Pinpoint the cell where the given text exists, returning its (x, y) midpoint coordinate. 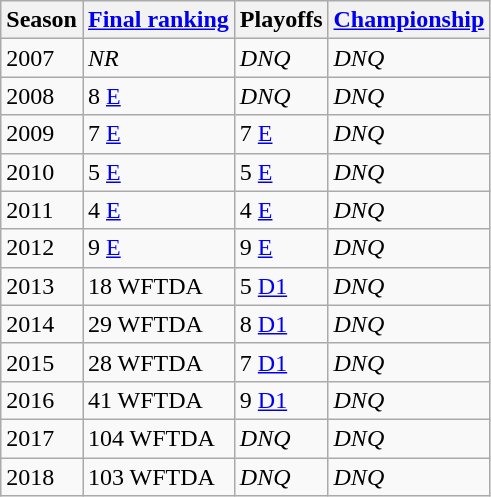
NR (158, 58)
2014 (42, 324)
18 WFTDA (158, 286)
28 WFTDA (158, 362)
2013 (42, 286)
8 E (158, 96)
Playoffs (281, 20)
2016 (42, 400)
29 WFTDA (158, 324)
Championship (409, 20)
7 D1 (281, 362)
2008 (42, 96)
2009 (42, 134)
2017 (42, 438)
2018 (42, 477)
2012 (42, 248)
2015 (42, 362)
Final ranking (158, 20)
2007 (42, 58)
41 WFTDA (158, 400)
Season (42, 20)
9 D1 (281, 400)
2010 (42, 172)
104 WFTDA (158, 438)
2011 (42, 210)
103 WFTDA (158, 477)
8 D1 (281, 324)
5 D1 (281, 286)
